Return (X, Y) of the center of cell containing provided text 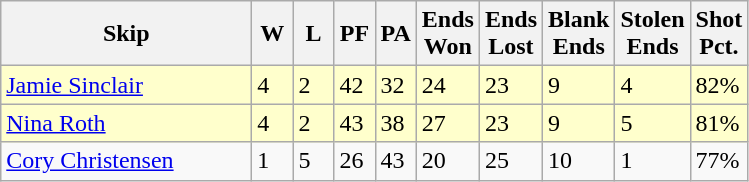
Ends Lost (510, 34)
Jamie Sinclair (126, 85)
10 (579, 161)
Blank Ends (579, 34)
PF (354, 34)
PA (396, 34)
32 (396, 85)
Shot Pct. (719, 34)
82% (719, 85)
81% (719, 123)
Cory Christensen (126, 161)
27 (448, 123)
Skip (126, 34)
Ends Won (448, 34)
77% (719, 161)
42 (354, 85)
26 (354, 161)
25 (510, 161)
38 (396, 123)
L (314, 34)
Nina Roth (126, 123)
24 (448, 85)
Stolen Ends (652, 34)
20 (448, 161)
W (272, 34)
